Pinpoint the cell where the given text exists, returning its (x, y) midpoint coordinate. 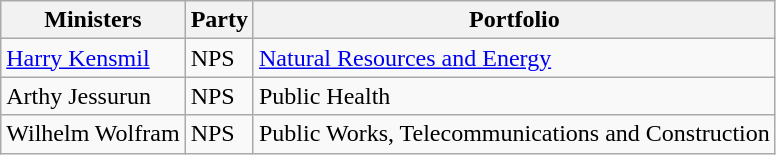
Harry Kensmil (93, 58)
Ministers (93, 20)
Party (219, 20)
Natural Resources and Energy (514, 58)
Portfolio (514, 20)
Wilhelm Wolfram (93, 134)
Public Health (514, 96)
Arthy Jessurun (93, 96)
Public Works, Telecommunications and Construction (514, 134)
